Identify which cell holds the provided text, then report its (X, Y) central coordinate. 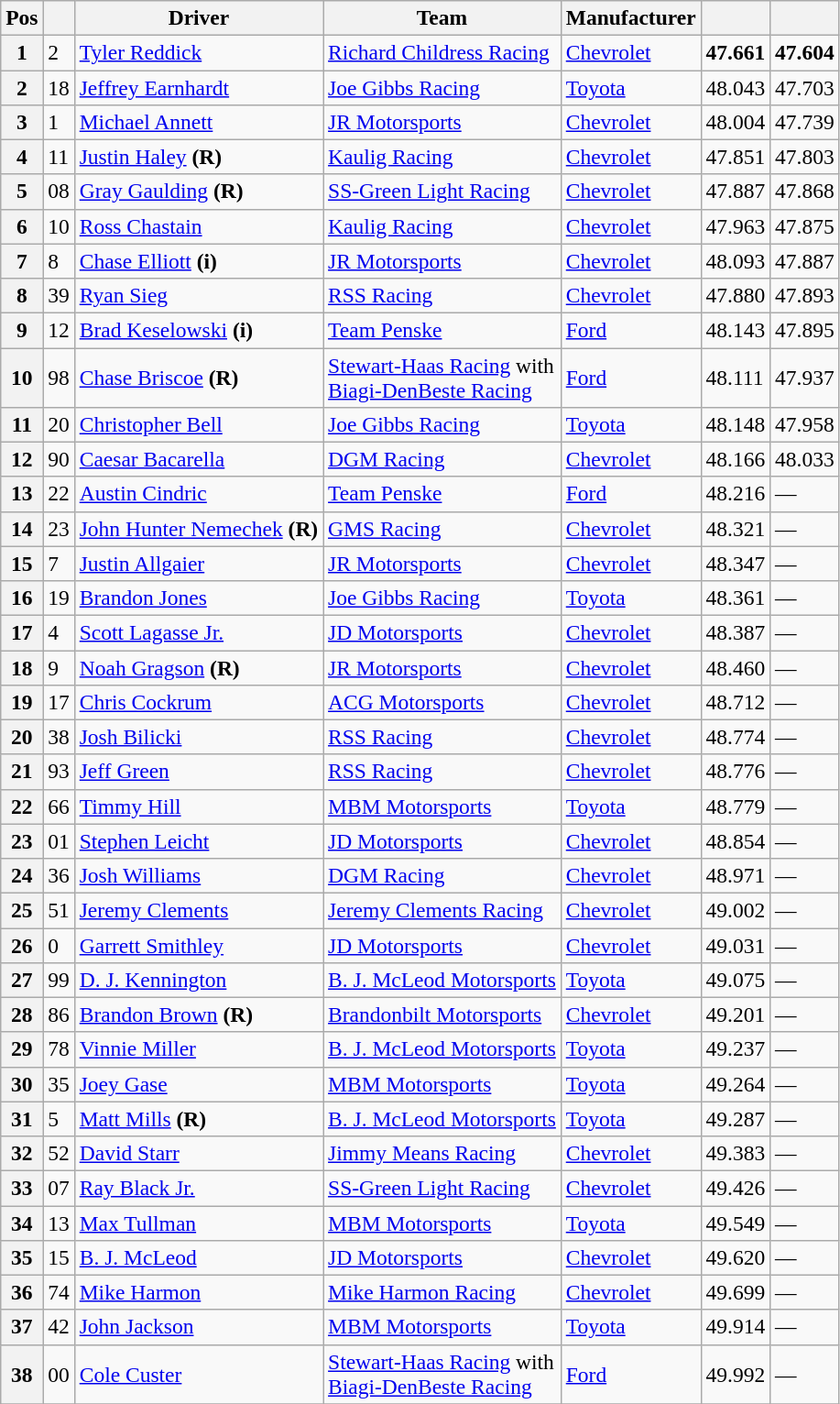
48.712 (736, 702)
Chase Briscoe (R) (198, 378)
Tyler Reddick (198, 52)
Jimmy Means Racing (442, 1153)
48.460 (736, 667)
49.264 (736, 1084)
Jeremy Clements (198, 910)
49.914 (736, 1327)
Justin Haley (R) (198, 157)
48.033 (805, 459)
Cole Custer (198, 1375)
21 (22, 772)
ACG Motorsports (442, 702)
Pos (22, 17)
47.661 (736, 52)
Noah Gragson (R) (198, 667)
49.383 (736, 1153)
0 (59, 945)
47.937 (805, 378)
48.321 (736, 529)
Ray Black Jr. (198, 1188)
86 (59, 1015)
Matt Mills (R) (198, 1119)
49.699 (736, 1292)
01 (59, 841)
Ross Chastain (198, 226)
32 (22, 1153)
Vinnie Miller (198, 1049)
48.216 (736, 494)
99 (59, 980)
GMS Racing (442, 529)
48.148 (736, 424)
16 (22, 598)
John Hunter Nemechek (R) (198, 529)
Brandon Brown (R) (198, 1015)
48.111 (736, 378)
Garrett Smithley (198, 945)
Austin Cindric (198, 494)
47.868 (805, 192)
49.201 (736, 1015)
Scott Lagasse Jr. (198, 632)
07 (59, 1188)
47.895 (805, 330)
Ryan Sieg (198, 295)
49.031 (736, 945)
47.803 (805, 157)
48.347 (736, 564)
47.958 (805, 424)
47.851 (736, 157)
48.004 (736, 122)
John Jackson (198, 1327)
00 (59, 1375)
Jeremy Clements Racing (442, 910)
29 (22, 1049)
49.075 (736, 980)
26 (22, 945)
48.043 (736, 87)
49.992 (736, 1375)
49.549 (736, 1223)
14 (22, 529)
90 (59, 459)
3 (22, 122)
48.854 (736, 841)
47.963 (736, 226)
37 (22, 1327)
Justin Allgaier (198, 564)
33 (22, 1188)
David Starr (198, 1153)
48.361 (736, 598)
47.703 (805, 87)
Timmy Hill (198, 806)
Mike Harmon (198, 1292)
49.002 (736, 910)
48.387 (736, 632)
6 (22, 226)
B. J. McLeod (198, 1257)
Stephen Leicht (198, 841)
39 (59, 295)
42 (59, 1327)
27 (22, 980)
Jeffrey Earnhardt (198, 87)
Caesar Bacarella (198, 459)
30 (22, 1084)
48.779 (736, 806)
47.875 (805, 226)
Chase Elliott (i) (198, 261)
47.604 (805, 52)
52 (59, 1153)
49.237 (736, 1049)
24 (22, 875)
Michael Annett (198, 122)
98 (59, 378)
48.774 (736, 737)
Brandon Jones (198, 598)
47.880 (736, 295)
51 (59, 910)
28 (22, 1015)
Max Tullman (198, 1223)
Chris Cockrum (198, 702)
Josh Williams (198, 875)
47.893 (805, 295)
Josh Bilicki (198, 737)
49.287 (736, 1119)
34 (22, 1223)
D. J. Kennington (198, 980)
48.971 (736, 875)
Gray Gaulding (R) (198, 192)
48.143 (736, 330)
78 (59, 1049)
Richard Childress Racing (442, 52)
Christopher Bell (198, 424)
Jeff Green (198, 772)
Brandonbilt Motorsports (442, 1015)
49.426 (736, 1188)
93 (59, 772)
08 (59, 192)
66 (59, 806)
Joey Gase (198, 1084)
Brad Keselowski (i) (198, 330)
47.739 (805, 122)
31 (22, 1119)
48.776 (736, 772)
48.093 (736, 261)
Driver (198, 17)
49.620 (736, 1257)
Mike Harmon Racing (442, 1292)
Manufacturer (630, 17)
Team (442, 17)
74 (59, 1292)
48.166 (736, 459)
25 (22, 910)
